Return (X, Y) of the center of cell containing provided text 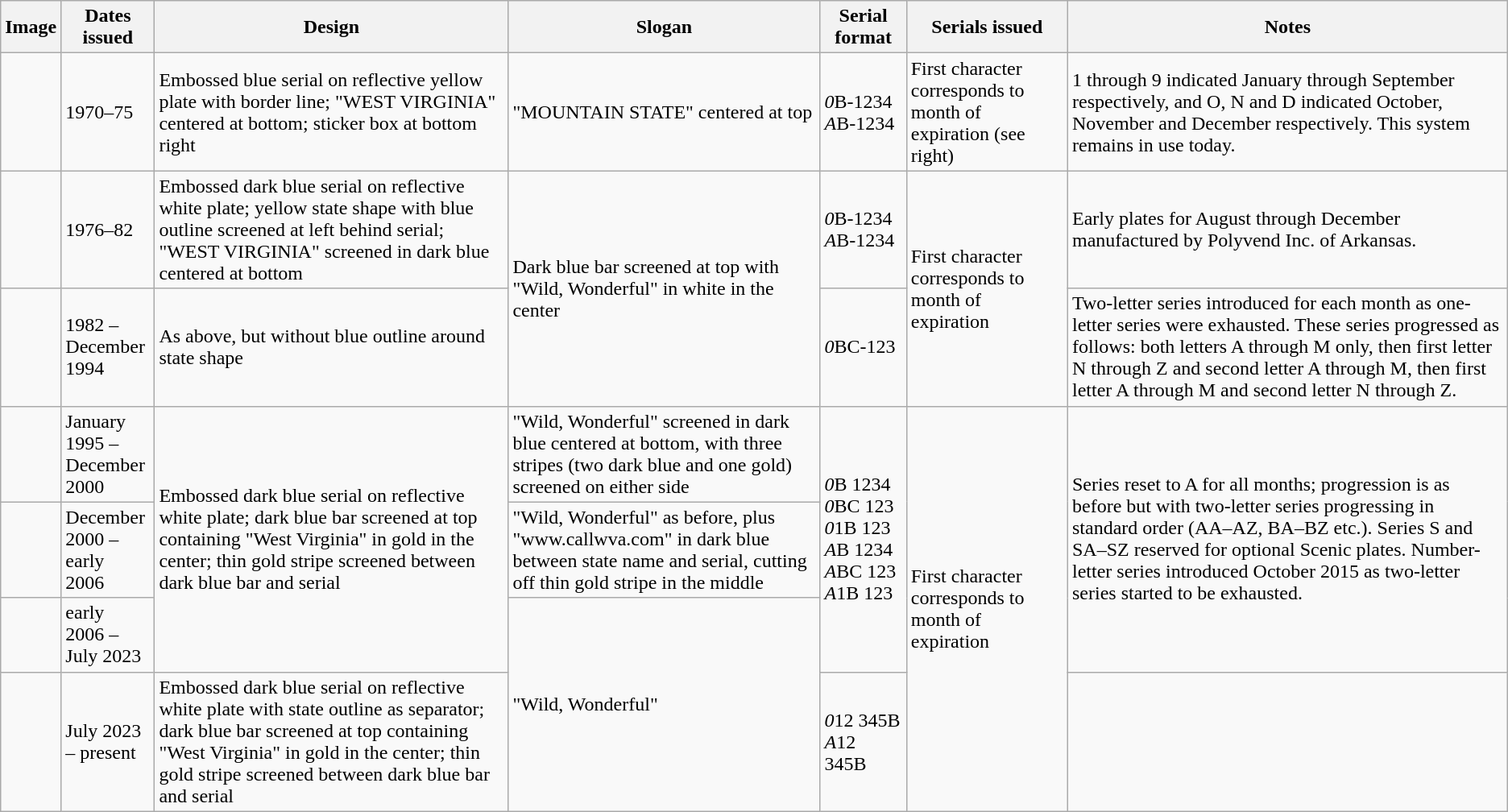
Embossed blue serial on reflective yellow plate with border line; "WEST VIRGINIA" centered at bottom; sticker box at bottom right (332, 112)
"Wild, Wonderful" (664, 704)
Notes (1287, 27)
Design (332, 27)
Early plates for August through December manufactured by Polyvend Inc. of Arkansas. (1287, 230)
January 1995 – December 2000 (108, 454)
early 2006 – July 2023 (108, 635)
Image (31, 27)
July 2023 – present (108, 741)
Serials issued (987, 27)
"Wild, Wonderful" as before, plus "www.callwva.com" in dark blue between state name and serial, cutting off thin gold stripe in the middle (664, 549)
December 2000 – early2006 (108, 549)
"MOUNTAIN STATE" centered at top (664, 112)
1982 – December 1994 (108, 347)
0B 12340BC 12301B 123AB 1234ABC 123A1B 123 (864, 539)
Dark blue bar screened at top with "Wild, Wonderful" in white in the center (664, 288)
Dates issued (108, 27)
1970–75 (108, 112)
1976–82 (108, 230)
012 345BA12 345B (864, 741)
0BC-123 (864, 347)
"Wild, Wonderful" screened in dark blue centered at bottom, with three stripes (two dark blue and one gold) screened on either side (664, 454)
First character corresponds to month of expiration (see right) (987, 112)
As above, but without blue outline around state shape (332, 347)
Slogan (664, 27)
Serial format (864, 27)
